Identify which cell holds the provided text, then report its (x, y) central coordinate. 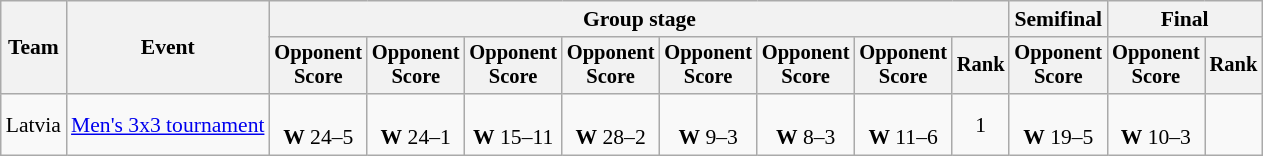
W 8–3 (806, 124)
Team (34, 48)
W 9–3 (708, 124)
Semifinal (1058, 19)
W 24–5 (318, 124)
Final (1184, 19)
W 19–5 (1058, 124)
W 15–11 (512, 124)
W 10–3 (1156, 124)
W 11–6 (902, 124)
Event (168, 48)
Men's 3x3 tournament (168, 124)
Group stage (639, 19)
1 (981, 124)
Latvia (34, 124)
W 24–1 (416, 124)
W 28–2 (610, 124)
